Provide the (x, y) coordinate of the cell's center where the given text is located.  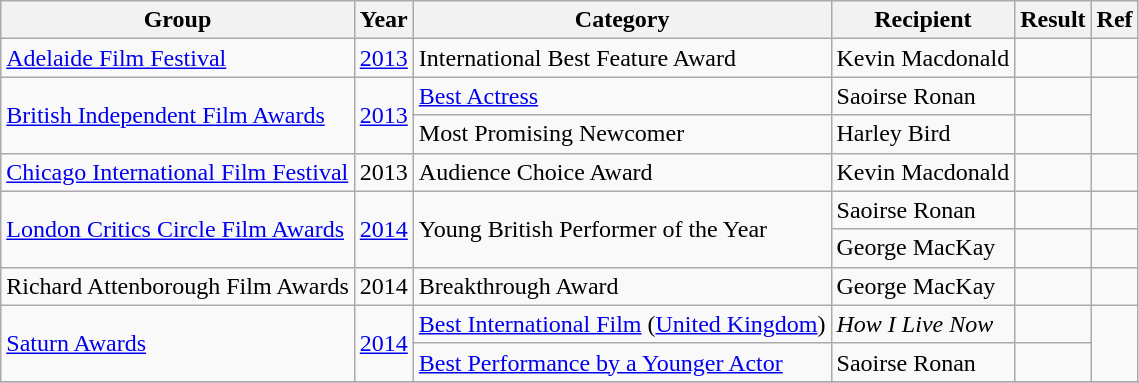
British Independent Film Awards (178, 115)
Most Promising Newcomer (622, 134)
London Critics Circle Film Awards (178, 229)
Harley Bird (923, 134)
Recipient (923, 20)
Audience Choice Award (622, 172)
Group (178, 20)
Best Performance by a Younger Actor (622, 362)
Adelaide Film Festival (178, 58)
Best Actress (622, 96)
Ref (1114, 20)
How I Live Now (923, 324)
Category (622, 20)
Saturn Awards (178, 343)
Richard Attenborough Film Awards (178, 286)
Year (384, 20)
Breakthrough Award (622, 286)
Young British Performer of the Year (622, 229)
International Best Feature Award (622, 58)
Result (1053, 20)
Chicago International Film Festival (178, 172)
Best International Film (United Kingdom) (622, 324)
